Return (x, y) of the center of cell containing provided text 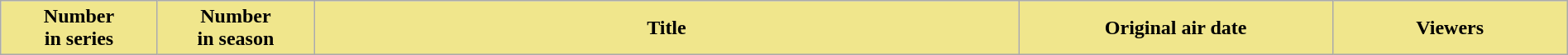
Viewers (1450, 28)
Numberin series (79, 28)
Title (667, 28)
Original air date (1176, 28)
Numberin season (235, 28)
